Detect which cell encompasses the target text, then output its [X, Y] center coordinate. 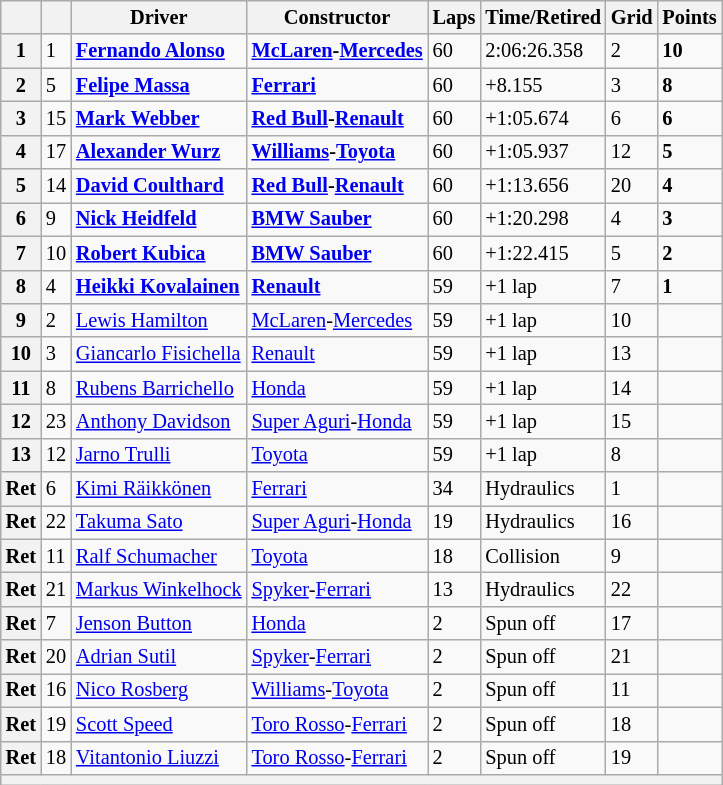
23 [56, 421]
Adrian Sutil [159, 657]
Constructor [338, 17]
Scott Speed [159, 724]
+1:13.656 [543, 186]
Jarno Trulli [159, 455]
+8.155 [543, 85]
Time/Retired [543, 17]
Laps [454, 17]
Lewis Hamilton [159, 320]
Alexander Wurz [159, 152]
David Coulthard [159, 186]
Jenson Button [159, 623]
Anthony Davidson [159, 421]
Driver [159, 17]
Markus Winkelhock [159, 589]
34 [454, 489]
Mark Webber [159, 118]
Points [690, 17]
2:06:26.358 [543, 51]
+1:22.415 [543, 253]
Rubens Barrichello [159, 388]
Vitantonio Liuzzi [159, 758]
Felipe Massa [159, 85]
+1:20.298 [543, 219]
+1:05.937 [543, 152]
Giancarlo Fisichella [159, 354]
Robert Kubica [159, 253]
+1:05.674 [543, 118]
Nico Rosberg [159, 690]
Grid [632, 17]
Heikki Kovalainen [159, 287]
Kimi Räikkönen [159, 489]
Collision [543, 556]
Ralf Schumacher [159, 556]
Takuma Sato [159, 522]
Fernando Alonso [159, 51]
Nick Heidfeld [159, 219]
